Extract the [X, Y] coordinate from the center of the cell holding the provided text.  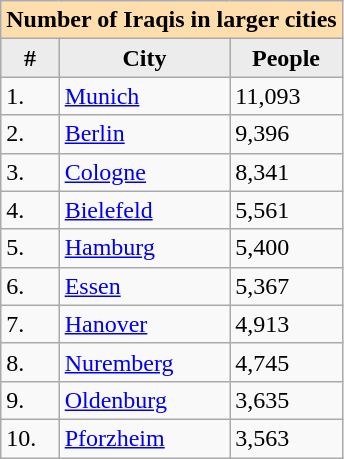
8. [30, 362]
9. [30, 400]
Bielefeld [144, 210]
6. [30, 286]
Hanover [144, 324]
10. [30, 438]
4. [30, 210]
Essen [144, 286]
3,635 [286, 400]
Pforzheim [144, 438]
7. [30, 324]
5,367 [286, 286]
9,396 [286, 134]
Nuremberg [144, 362]
4,913 [286, 324]
Oldenburg [144, 400]
1. [30, 96]
8,341 [286, 172]
5,400 [286, 248]
11,093 [286, 96]
Munich [144, 96]
5,561 [286, 210]
Number of Iraqis in larger cities [172, 20]
Berlin [144, 134]
City [144, 58]
3,563 [286, 438]
4,745 [286, 362]
2. [30, 134]
3. [30, 172]
Hamburg [144, 248]
Cologne [144, 172]
People [286, 58]
# [30, 58]
5. [30, 248]
